Search for the cell housing the specified text and yield its (X, Y) center coordinate. 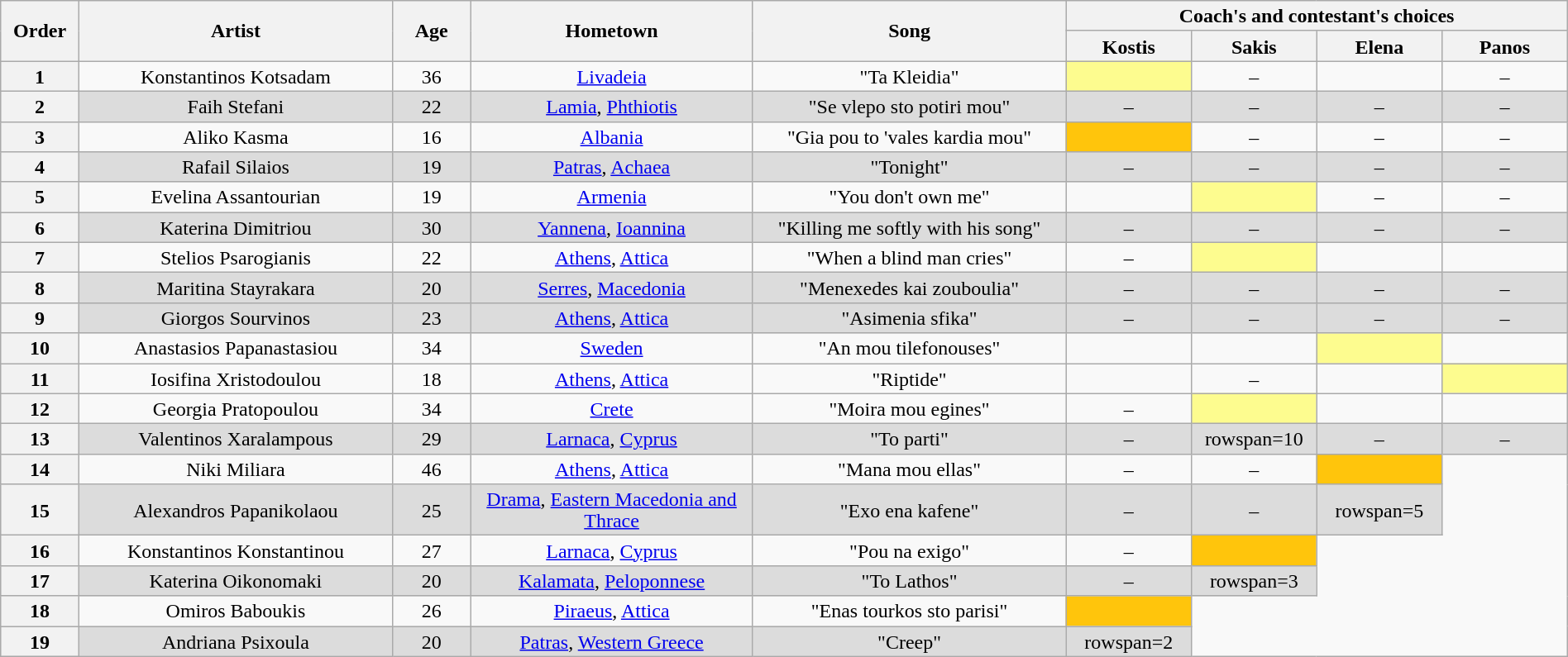
Faih Stefani (235, 106)
9 (40, 317)
Piraeus, Attica (612, 612)
rowspan=2 (1129, 641)
Valentinos Xaralampous (235, 440)
"To Lathos" (910, 580)
25 (432, 510)
10 (40, 349)
Stelios Psarogianis (235, 258)
"To parti" (910, 440)
Patras, Achaea (612, 167)
Albania (612, 137)
Order (40, 31)
2 (40, 106)
Georgia Pratopoulou (235, 408)
"Pou na exigo" (910, 550)
36 (432, 76)
Panos (1505, 46)
4 (40, 167)
8 (40, 288)
Armenia (612, 197)
Hometown (612, 31)
3 (40, 137)
"Gia pou to 'vales kardia mou" (910, 137)
Kostis (1129, 46)
13 (40, 440)
12 (40, 408)
Aliko Kasma (235, 137)
"Se vlepo sto potiri mou" (910, 106)
Niki Miliara (235, 469)
Andriana Psixoula (235, 641)
Anastasios Papanastasiou (235, 349)
Sakis (1255, 46)
Crete (612, 408)
23 (432, 317)
Kalamata, Peloponnese (612, 580)
Artist (235, 31)
Lamia, Phthiotis (612, 106)
6 (40, 228)
Maritina Stayrakara (235, 288)
Drama, Eastern Macedonia and Thrace (612, 510)
Rafail Silaios (235, 167)
"Ta Kleidia" (910, 76)
15 (40, 510)
rowspan=5 (1379, 510)
29 (432, 440)
"Asimenia sfika" (910, 317)
5 (40, 197)
Sweden (612, 349)
"Riptide" (910, 378)
rowspan=10 (1255, 440)
27 (432, 550)
Alexandros Papanikolaou (235, 510)
Giorgos Sourvinos (235, 317)
Elena (1379, 46)
"You don't own me" (910, 197)
30 (432, 228)
Age (432, 31)
17 (40, 580)
11 (40, 378)
Patras, Western Greece (612, 641)
1 (40, 76)
"An mou tilefonouses" (910, 349)
Katerina Oikonomaki (235, 580)
Serres, Macedonia (612, 288)
Livadeia (612, 76)
"When a blind man cries" (910, 258)
"Creep" (910, 641)
rowspan=3 (1255, 580)
46 (432, 469)
"Tonight" (910, 167)
"Menexedes kai zouboulia" (910, 288)
Song (910, 31)
Konstantinos Konstantinou (235, 550)
26 (432, 612)
Yannena, Ioannina (612, 228)
Konstantinos Kotsadam (235, 76)
"Enas tourkos sto parisi" (910, 612)
"Mana mou ellas" (910, 469)
Evelina Assantourian (235, 197)
"Exo ena kafene" (910, 510)
Omiros Baboukis (235, 612)
Iosifina Xristodoulou (235, 378)
"Killing me softly with his song" (910, 228)
Coach's and contestant's choices (1317, 17)
7 (40, 258)
14 (40, 469)
"Moira mou egines" (910, 408)
Katerina Dimitriou (235, 228)
